Identify which cell holds the provided text, then report its (X, Y) central coordinate. 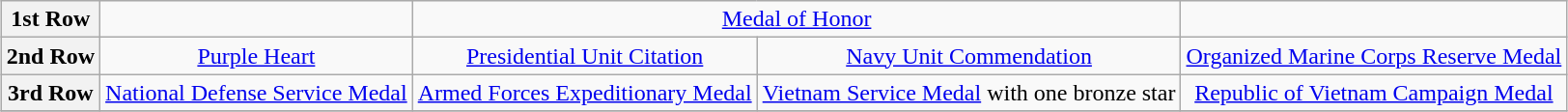
Republic of Vietnam Campaign Medal (1374, 93)
Medal of Honor (797, 19)
Presidential Unit Citation (585, 56)
Armed Forces Expeditionary Medal (585, 93)
National Defense Service Medal (257, 93)
Navy Unit Commendation (969, 56)
Vietnam Service Medal with one bronze star (969, 93)
3rd Row (50, 93)
1st Row (50, 19)
2nd Row (50, 56)
Organized Marine Corps Reserve Medal (1374, 56)
Purple Heart (257, 56)
